Pinpoint the cell where the given text exists, returning its (x, y) midpoint coordinate. 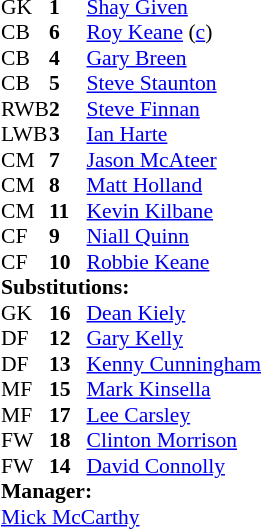
3 (68, 135)
Roy Keane (c) (173, 33)
Jason McAteer (173, 160)
Niall Quinn (173, 237)
LWB (25, 135)
Kevin Kilbane (173, 211)
Substitutions: (131, 287)
14 (68, 466)
Steve Finnan (173, 109)
8 (68, 185)
RWB (25, 109)
Steve Staunton (173, 83)
18 (68, 441)
7 (68, 160)
Mark Kinsella (173, 389)
10 (68, 262)
Gary Kelly (173, 339)
9 (68, 237)
15 (68, 389)
Clinton Morrison (173, 441)
Dean Kiely (173, 313)
13 (68, 364)
17 (68, 415)
Lee Carsley (173, 415)
16 (68, 313)
Robbie Keane (173, 262)
David Connolly (173, 466)
Manager: (131, 491)
Ian Harte (173, 135)
12 (68, 339)
Gary Breen (173, 58)
11 (68, 211)
5 (68, 83)
Kenny Cunningham (173, 364)
Matt Holland (173, 185)
4 (68, 58)
2 (68, 109)
GK (25, 313)
6 (68, 33)
